Return [x, y] of the center of cell containing provided text 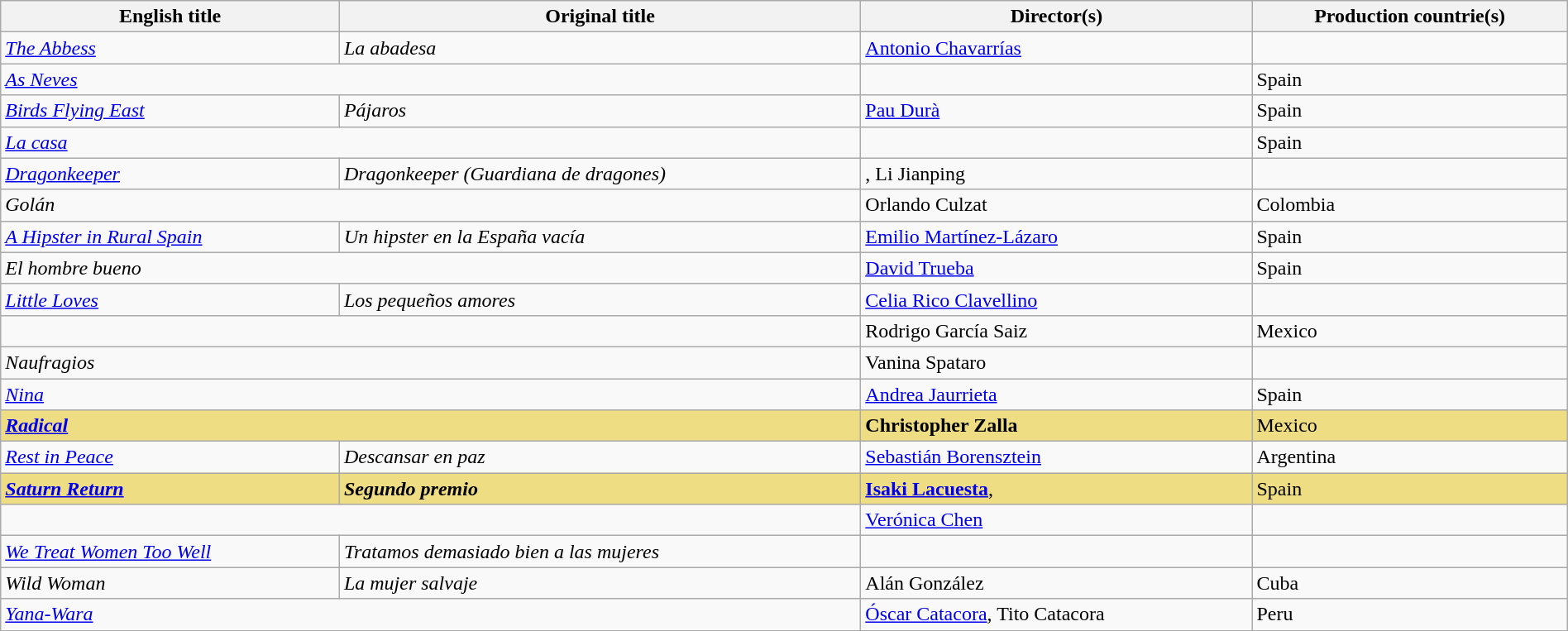
Emilio Martínez-Lázaro [1057, 237]
Director(s) [1057, 17]
Argentina [1409, 457]
Verónica Chen [1057, 520]
Dragonkeeper [170, 174]
Rodrigo García Saiz [1057, 331]
Radical [431, 426]
Little Loves [170, 299]
Un hipster en la España vacía [600, 237]
Christopher Zalla [1057, 426]
Los pequeños amores [600, 299]
The Abbess [170, 48]
Pau Durà [1057, 111]
Golán [431, 205]
Óscar Catacora, Tito Catacora [1057, 614]
Colombia [1409, 205]
La mujer salvaje [600, 583]
Saturn Return [170, 489]
English title [170, 17]
Naufragios [431, 362]
Cuba [1409, 583]
Rest in Peace [170, 457]
Sebastián Borensztein [1057, 457]
As Neves [431, 79]
Wild Woman [170, 583]
Orlando Culzat [1057, 205]
Andrea Jaurrieta [1057, 394]
Dragonkeeper (Guardiana de dragones) [600, 174]
Production countrie(s) [1409, 17]
, Li Jianping [1057, 174]
Birds Flying East [170, 111]
A Hipster in Rural Spain [170, 237]
Descansar en paz [600, 457]
Antonio Chavarrías [1057, 48]
Yana-Wara [431, 614]
Nina [431, 394]
Peru [1409, 614]
Isaki Lacuesta, [1057, 489]
La casa [431, 142]
We Treat Women Too Well [170, 552]
Pájaros [600, 111]
Original title [600, 17]
Segundo premio [600, 489]
La abadesa [600, 48]
El hombre bueno [431, 268]
David Trueba [1057, 268]
Tratamos demasiado bien a las mujeres [600, 552]
Alán González [1057, 583]
Celia Rico Clavellino [1057, 299]
Vanina Spataro [1057, 362]
